Pinpoint the cell where the given text exists, returning its [x, y] midpoint coordinate. 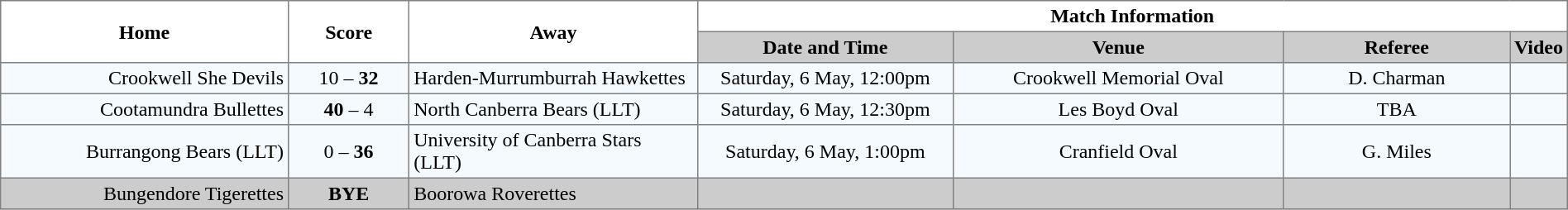
Away [553, 31]
TBA [1397, 109]
Saturday, 6 May, 12:00pm [825, 79]
Cranfield Oval [1118, 151]
Cootamundra Bullettes [144, 109]
10 – 32 [349, 79]
University of Canberra Stars (LLT) [553, 151]
Saturday, 6 May, 12:30pm [825, 109]
Match Information [1132, 17]
G. Miles [1397, 151]
Home [144, 31]
Saturday, 6 May, 1:00pm [825, 151]
North Canberra Bears (LLT) [553, 109]
Burrangong Bears (LLT) [144, 151]
40 – 4 [349, 109]
Boorowa Roverettes [553, 193]
D. Charman [1397, 79]
Video [1539, 47]
Venue [1118, 47]
Referee [1397, 47]
Bungendore Tigerettes [144, 193]
Les Boyd Oval [1118, 109]
Crookwell Memorial Oval [1118, 79]
Date and Time [825, 47]
Crookwell She Devils [144, 79]
0 – 36 [349, 151]
Harden-Murrumburrah Hawkettes [553, 79]
Score [349, 31]
BYE [349, 193]
